Provide the [X, Y] coordinate of the cell's center where the given text is located.  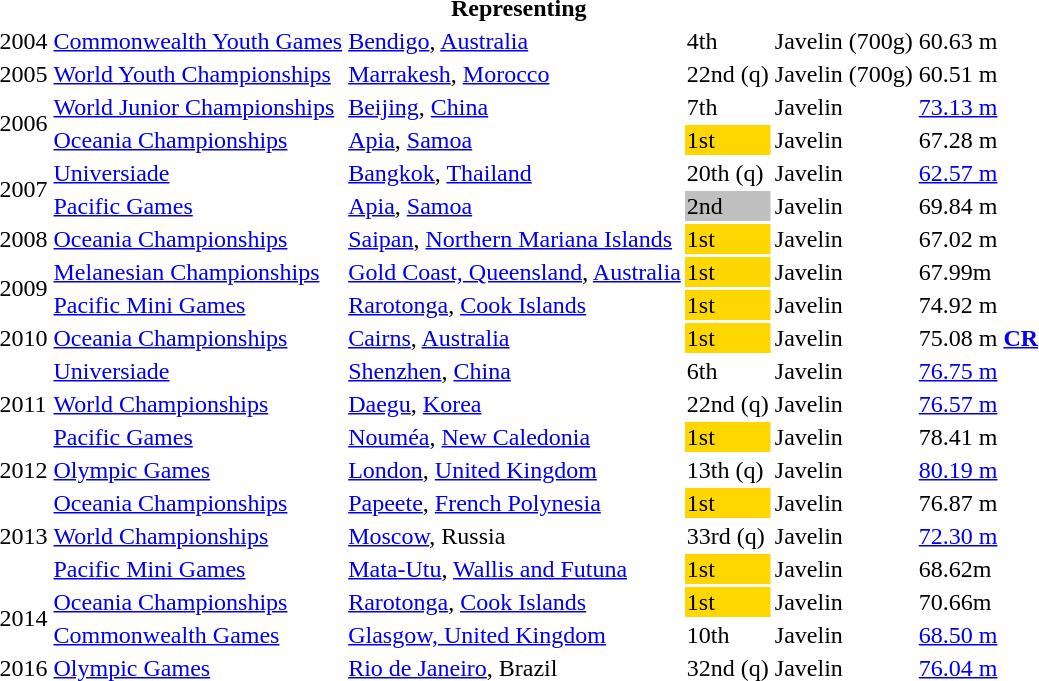
6th [728, 371]
10th [728, 635]
76.75 m [978, 371]
2nd [728, 206]
Shenzhen, China [515, 371]
62.57 m [978, 173]
80.19 m [978, 470]
World Junior Championships [198, 107]
67.28 m [978, 140]
76.57 m [978, 404]
Gold Coast, Queensland, Australia [515, 272]
Papeete, French Polynesia [515, 503]
73.13 m [978, 107]
78.41 m [978, 437]
68.50 m [978, 635]
75.08 m CR [978, 338]
Mata-Utu, Wallis and Futuna [515, 569]
Cairns, Australia [515, 338]
7th [728, 107]
74.92 m [978, 305]
Daegu, Korea [515, 404]
68.62m [978, 569]
76.87 m [978, 503]
Marrakesh, Morocco [515, 74]
60.63 m [978, 41]
67.02 m [978, 239]
69.84 m [978, 206]
70.66m [978, 602]
London, United Kingdom [515, 470]
Beijing, China [515, 107]
60.51 m [978, 74]
Moscow, Russia [515, 536]
Commonwealth Games [198, 635]
Olympic Games [198, 470]
67.99m [978, 272]
Saipan, Northern Mariana Islands [515, 239]
13th (q) [728, 470]
Melanesian Championships [198, 272]
Bangkok, Thailand [515, 173]
World Youth Championships [198, 74]
33rd (q) [728, 536]
Commonwealth Youth Games [198, 41]
Nouméa, New Caledonia [515, 437]
4th [728, 41]
20th (q) [728, 173]
Bendigo, Australia [515, 41]
72.30 m [978, 536]
Glasgow, United Kingdom [515, 635]
